Return [x, y] of the center of cell containing provided text 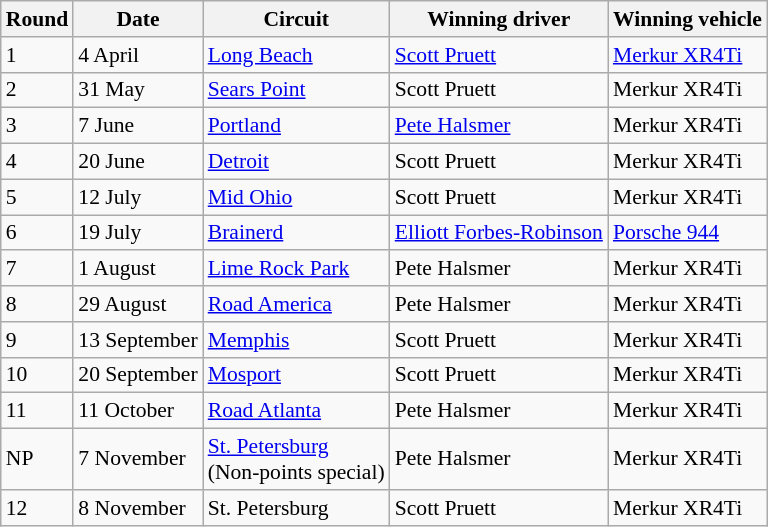
Road America [296, 304]
10 [38, 375]
7 June [138, 126]
9 [38, 340]
Sears Point [296, 90]
8 [38, 304]
31 May [138, 90]
11 [38, 411]
Detroit [296, 162]
St. Petersburg [296, 508]
Brainerd [296, 233]
NP [38, 460]
20 September [138, 375]
Date [138, 19]
Porsche 944 [688, 233]
Portland [296, 126]
19 July [138, 233]
12 July [138, 197]
12 [38, 508]
Mosport [296, 375]
4 [38, 162]
Mid Ohio [296, 197]
7 [38, 269]
Long Beach [296, 55]
13 September [138, 340]
4 April [138, 55]
6 [38, 233]
11 October [138, 411]
1 August [138, 269]
29 August [138, 304]
7 November [138, 460]
Round [38, 19]
Elliott Forbes-Robinson [499, 233]
Memphis [296, 340]
Circuit [296, 19]
Lime Rock Park [296, 269]
2 [38, 90]
St. Petersburg(Non-points special) [296, 460]
Winning driver [499, 19]
3 [38, 126]
8 November [138, 508]
20 June [138, 162]
Road Atlanta [296, 411]
5 [38, 197]
1 [38, 55]
Winning vehicle [688, 19]
